Extract the (x, y) coordinate from the center of the cell holding the provided text.  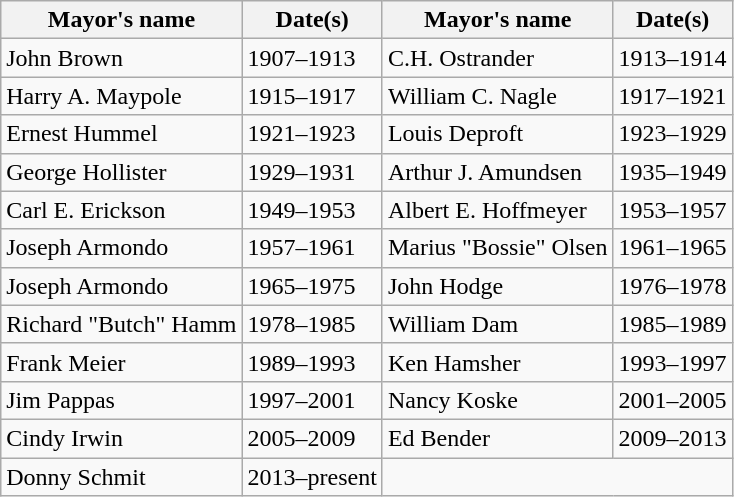
1949–1953 (312, 210)
1953–1957 (672, 210)
William Dam (498, 324)
1913–1914 (672, 58)
Ken Hamsher (498, 362)
1961–1965 (672, 248)
1917–1921 (672, 96)
2001–2005 (672, 400)
2009–2013 (672, 438)
Arthur J. Amundsen (498, 172)
Donny Schmit (122, 477)
Cindy Irwin (122, 438)
Richard "Butch" Hamm (122, 324)
1929–1931 (312, 172)
John Hodge (498, 286)
Marius "Bossie" Olsen (498, 248)
Jim Pappas (122, 400)
1989–1993 (312, 362)
Nancy Koske (498, 400)
1993–1997 (672, 362)
1923–1929 (672, 134)
George Hollister (122, 172)
Ed Bender (498, 438)
1976–1978 (672, 286)
1921–1923 (312, 134)
Frank Meier (122, 362)
John Brown (122, 58)
Ernest Hummel (122, 134)
1965–1975 (312, 286)
2013–present (312, 477)
Louis Deproft (498, 134)
1985–1989 (672, 324)
Carl E. Erickson (122, 210)
1957–1961 (312, 248)
1997–2001 (312, 400)
1935–1949 (672, 172)
Harry A. Maypole (122, 96)
1978–1985 (312, 324)
Albert E. Hoffmeyer (498, 210)
1907–1913 (312, 58)
1915–1917 (312, 96)
William C. Nagle (498, 96)
C.H. Ostrander (498, 58)
2005–2009 (312, 438)
